Return the [x, y] coordinate for the center point of the cell that contains the specified text.  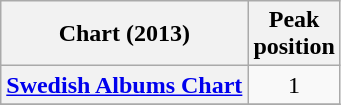
Peakposition [294, 34]
Chart (2013) [124, 34]
1 [294, 85]
Swedish Albums Chart [124, 85]
